Pinpoint the cell where the given text exists, returning its (X, Y) midpoint coordinate. 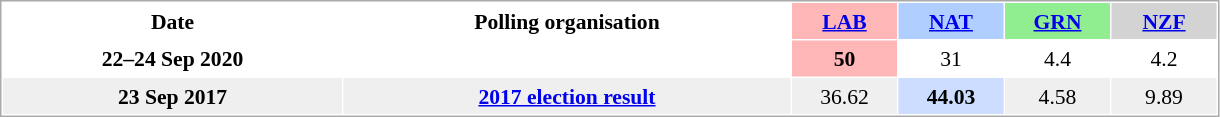
NAT (950, 21)
2017 election result (568, 96)
Polling organisation (568, 21)
22–24 Sep 2020 (172, 58)
44.03 (950, 96)
50 (844, 58)
9.89 (1164, 96)
4.4 (1058, 58)
4.58 (1058, 96)
Date (172, 21)
36.62 (844, 96)
23 Sep 2017 (172, 96)
4.2 (1164, 58)
31 (950, 58)
GRN (1058, 21)
LAB (844, 21)
NZF (1164, 21)
